Output the [x, y] coordinate of the center of the cell containing the given text.  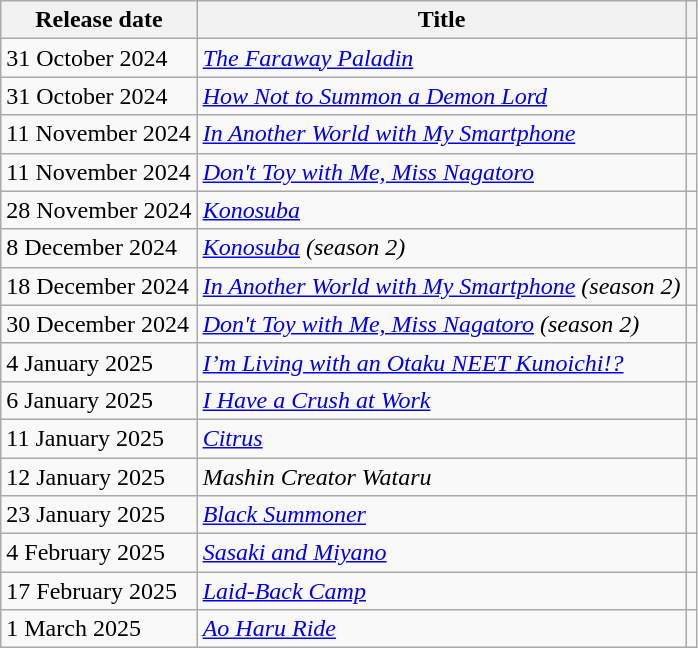
Ao Haru Ride [442, 629]
Title [442, 20]
30 December 2024 [99, 324]
Mashin Creator Wataru [442, 477]
Sasaki and Miyano [442, 553]
Don't Toy with Me, Miss Nagatoro [442, 172]
Konosuba [442, 210]
4 January 2025 [99, 362]
In Another World with My Smartphone [442, 134]
The Faraway Paladin [442, 58]
Don't Toy with Me, Miss Nagatoro (season 2) [442, 324]
In Another World with My Smartphone (season 2) [442, 286]
11 January 2025 [99, 438]
17 February 2025 [99, 591]
18 December 2024 [99, 286]
1 March 2025 [99, 629]
Citrus [442, 438]
I’m Living with an Otaku NEET Kunoichi!? [442, 362]
4 February 2025 [99, 553]
Konosuba (season 2) [442, 248]
28 November 2024 [99, 210]
6 January 2025 [99, 400]
Release date [99, 20]
8 December 2024 [99, 248]
How Not to Summon a Demon Lord [442, 96]
I Have a Crush at Work [442, 400]
23 January 2025 [99, 515]
Black Summoner [442, 515]
Laid-Back Camp [442, 591]
12 January 2025 [99, 477]
